For the text-containing cell, return its midpoint in [X, Y] coordinate format. 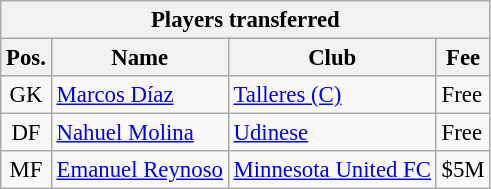
Udinese [332, 133]
$5M [463, 170]
DF [26, 133]
Players transferred [246, 20]
Fee [463, 58]
Pos. [26, 58]
Nahuel Molina [140, 133]
GK [26, 95]
Emanuel Reynoso [140, 170]
Marcos Díaz [140, 95]
Talleres (C) [332, 95]
Minnesota United FC [332, 170]
Club [332, 58]
Name [140, 58]
MF [26, 170]
